Return [X, Y] of the center of cell containing provided text 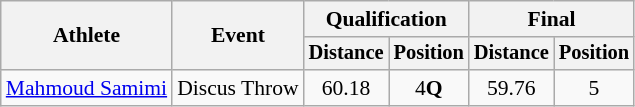
Qualification [386, 19]
Event [238, 36]
Athlete [86, 36]
60.18 [346, 88]
Mahmoud Samimi [86, 88]
Final [552, 19]
5 [594, 88]
59.76 [512, 88]
4Q [429, 88]
Discus Throw [238, 88]
